Scan for the cell matching the given text and deliver its (x, y) coordinate at center. 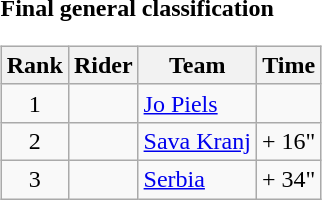
Rider (103, 65)
1 (34, 103)
3 (34, 179)
+ 16" (288, 141)
Serbia (197, 179)
Time (288, 65)
2 (34, 141)
+ 34" (288, 179)
Rank (34, 65)
Jo Piels (197, 103)
Team (197, 65)
Sava Kranj (197, 141)
